Locate the cell with the specified text and output its [X, Y] center coordinate. 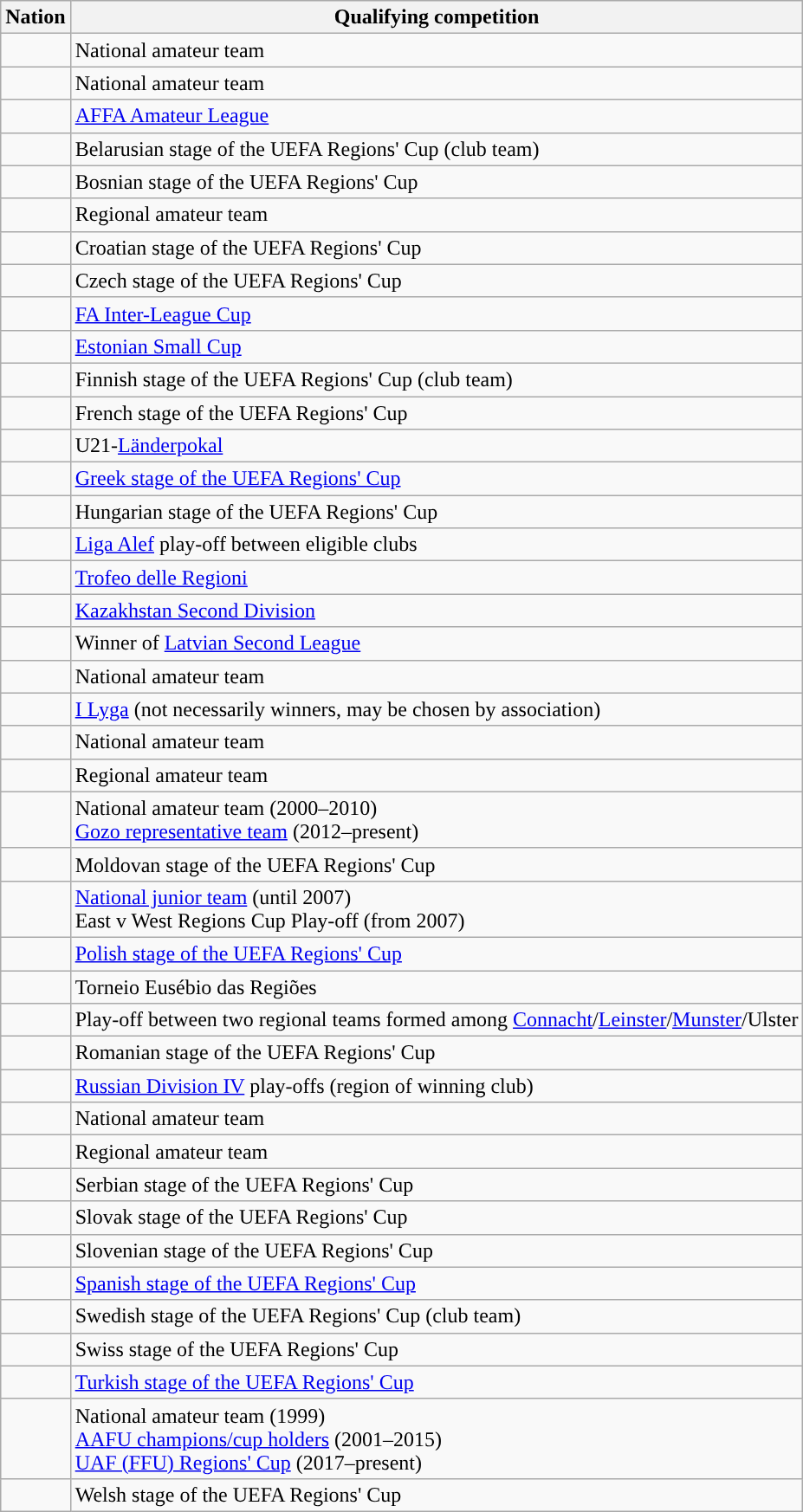
Slovenian stage of the UEFA Regions' Cup [437, 1250]
Hungarian stage of the UEFA Regions' Cup [437, 512]
Swiss stage of the UEFA Regions' Cup [437, 1349]
FA Inter-League Cup [437, 313]
Czech stage of the UEFA Regions' Cup [437, 281]
Slovak stage of the UEFA Regions' Cup [437, 1218]
Serbian stage of the UEFA Regions' Cup [437, 1185]
Estonian Small Cup [437, 346]
Romanian stage of the UEFA Regions' Cup [437, 1053]
Welsh stage of the UEFA Regions' Cup [437, 1495]
Play-off between two regional teams formed among Connacht/Leinster/Munster/Ulster [437, 1020]
I Lyga (not necessarily winners, may be chosen by association) [437, 709]
Kazakhstan Second Division [437, 611]
Liga Alef play-off between eligible clubs [437, 545]
National junior team (until 2007)East v West Regions Cup Play-off (from 2007) [437, 909]
Winner of Latvian Second League [437, 643]
National amateur team (2000–2010)Gozo representative team (2012–present) [437, 819]
Qualifying competition [437, 17]
Polish stage of the UEFA Regions' Cup [437, 953]
Swedish stage of the UEFA Regions' Cup (club team) [437, 1316]
Finnish stage of the UEFA Regions' Cup (club team) [437, 379]
Trofeo delle Regioni [437, 578]
Moldovan stage of the UEFA Regions' Cup [437, 864]
Russian Division IV play-offs (region of winning club) [437, 1086]
Bosnian stage of the UEFA Regions' Cup [437, 182]
Torneio Eusébio das Regiões [437, 986]
Nation [36, 17]
French stage of the UEFA Regions' Cup [437, 413]
U21-Länderpokal [437, 446]
AFFA Amateur League [437, 116]
Turkish stage of the UEFA Regions' Cup [437, 1382]
National amateur team (1999)AAFU champions/cup holders (2001–2015)UAF (FFU) Regions' Cup (2017–present) [437, 1438]
Belarusian stage of the UEFA Regions' Cup (club team) [437, 149]
Spanish stage of the UEFA Regions' Cup [437, 1283]
Greek stage of the UEFA Regions' Cup [437, 479]
Croatian stage of the UEFA Regions' Cup [437, 248]
